Capture the cell that displays the provided text and extract its [X, Y] central coordinate. 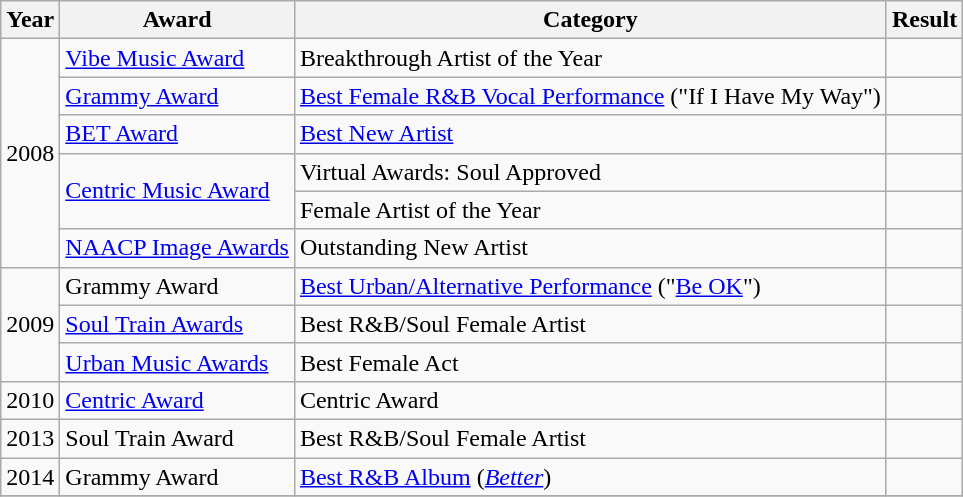
Soul Train Awards [178, 324]
Outstanding New Artist [590, 248]
NAACP Image Awards [178, 248]
2010 [30, 400]
BET Award [178, 134]
Best New Artist [590, 134]
Category [590, 20]
2008 [30, 153]
Female Artist of the Year [590, 210]
Centric Music Award [178, 191]
Vibe Music Award [178, 58]
2009 [30, 324]
Virtual Awards: Soul Approved [590, 172]
Breakthrough Artist of the Year [590, 58]
Best Urban/Alternative Performance ("Be OK") [590, 286]
2014 [30, 477]
Soul Train Award [178, 438]
Award [178, 20]
Best R&B Album (Better) [590, 477]
Urban Music Awards [178, 362]
Result [924, 20]
Best Female R&B Vocal Performance ("If I Have My Way") [590, 96]
Year [30, 20]
Best Female Act [590, 362]
2013 [30, 438]
